Detect which cell encompasses the target text, then output its [X, Y] center coordinate. 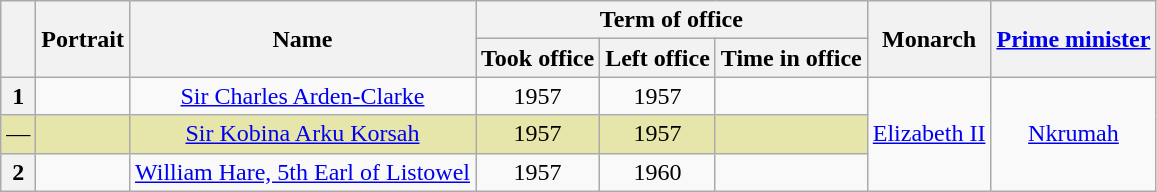
Took office [538, 58]
Sir Charles Arden-Clarke [302, 96]
Term of office [672, 20]
Elizabeth II [929, 134]
Monarch [929, 39]
Left office [658, 58]
Nkrumah [1074, 134]
2 [18, 172]
Portrait [83, 39]
Time in office [791, 58]
— [18, 134]
Name [302, 39]
Sir Kobina Arku Korsah [302, 134]
1 [18, 96]
1960 [658, 172]
Prime minister [1074, 39]
William Hare, 5th Earl of Listowel [302, 172]
